Return [x, y] of the center of cell containing provided text 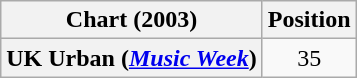
35 [309, 58]
Position [309, 20]
UK Urban (Music Week) [132, 58]
Chart (2003) [132, 20]
